Extract the [x, y] coordinate from the center of the cell holding the provided text.  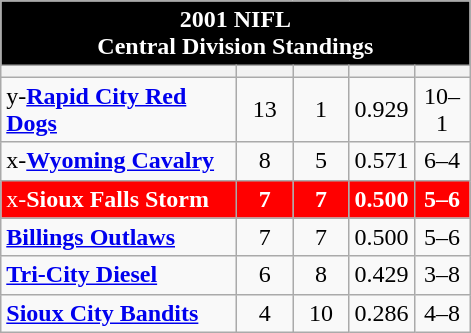
13 [265, 110]
Billings Outlaws [119, 237]
0.929 [382, 110]
10 [321, 313]
0.571 [382, 161]
0.286 [382, 313]
0.429 [382, 275]
3–8 [442, 275]
Sioux City Bandits [119, 313]
x-Wyoming Cavalry [119, 161]
4 [265, 313]
4–8 [442, 313]
1 [321, 110]
2001 NIFLCentral Division Standings [236, 34]
10–1 [442, 110]
y-Rapid City Red Dogs [119, 110]
6 [265, 275]
6–4 [442, 161]
5 [321, 161]
Tri-City Diesel [119, 275]
x-Sioux Falls Storm [119, 199]
